Find where the given text appears and provide that cell's center as [X, Y] coordinate. 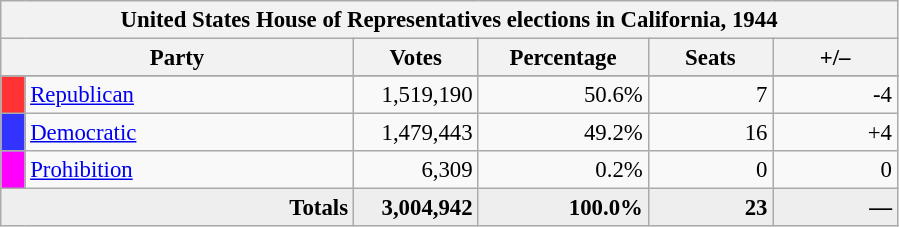
23 [710, 208]
1,519,190 [416, 95]
7 [710, 95]
1,479,443 [416, 133]
50.6% [563, 95]
-4 [836, 95]
0.2% [563, 170]
Republican [189, 95]
Party [178, 58]
+4 [836, 133]
— [836, 208]
United States House of Representatives elections in California, 1944 [450, 20]
+/– [836, 58]
Seats [710, 58]
3,004,942 [416, 208]
Prohibition [189, 170]
Totals [178, 208]
49.2% [563, 133]
100.0% [563, 208]
6,309 [416, 170]
Votes [416, 58]
16 [710, 133]
Percentage [563, 58]
Democratic [189, 133]
